Find where the given text appears and provide that cell's center as (X, Y) coordinate. 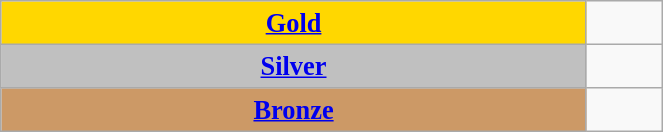
Gold (294, 22)
Silver (294, 66)
Bronze (294, 109)
